Output the [x, y] coordinate of the center of the cell containing the given text.  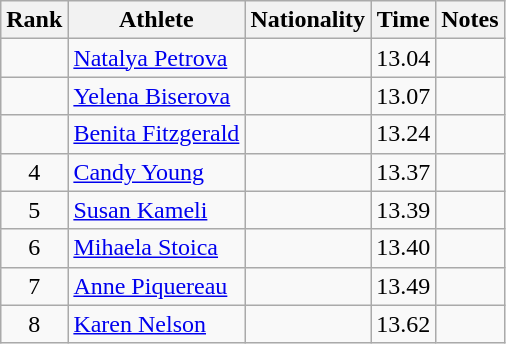
Notes [470, 20]
13.39 [404, 210]
Anne Piquereau [156, 286]
Athlete [156, 20]
6 [34, 248]
Rank [34, 20]
13.40 [404, 248]
7 [34, 286]
8 [34, 324]
Natalya Petrova [156, 58]
Karen Nelson [156, 324]
13.24 [404, 134]
Susan Kameli [156, 210]
13.62 [404, 324]
Yelena Biserova [156, 96]
4 [34, 172]
13.37 [404, 172]
Time [404, 20]
13.04 [404, 58]
Nationality [308, 20]
5 [34, 210]
Benita Fitzgerald [156, 134]
Candy Young [156, 172]
Mihaela Stoica [156, 248]
13.49 [404, 286]
13.07 [404, 96]
